Extract the (x, y) coordinate from the center of the cell holding the provided text.  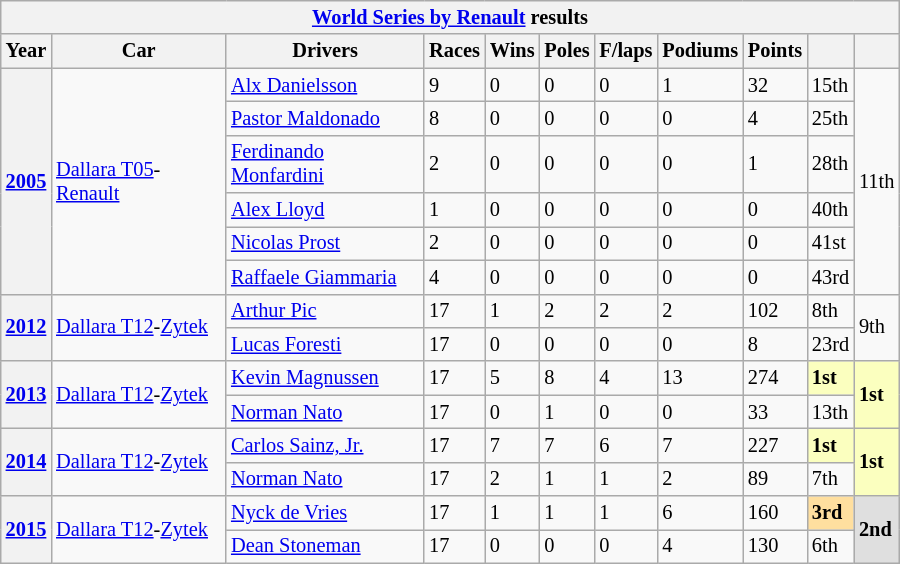
Year (26, 51)
2012 (26, 328)
2005 (26, 181)
Lucas Foresti (325, 344)
Arthur Pic (325, 311)
Alx Danielsson (325, 85)
Nicolas Prost (325, 243)
Pastor Maldonado (325, 118)
Kevin Magnussen (325, 378)
130 (775, 546)
11th (876, 181)
2013 (26, 394)
33 (775, 412)
2014 (26, 462)
Drivers (325, 51)
Poles (566, 51)
7th (830, 479)
Podiums (700, 51)
Dean Stoneman (325, 546)
Car (138, 51)
23rd (830, 344)
13th (830, 412)
13 (700, 378)
Ferdinando Monfardini (325, 164)
8th (830, 311)
Dallara T05-Renault (138, 181)
40th (830, 210)
9 (454, 85)
Points (775, 51)
41st (830, 243)
102 (775, 311)
28th (830, 164)
6th (830, 546)
Raffaele Giammaria (325, 277)
32 (775, 85)
Wins (512, 51)
160 (775, 513)
World Series by Renault results (450, 17)
9th (876, 328)
2nd (876, 530)
Alex Lloyd (325, 210)
Nyck de Vries (325, 513)
15th (830, 85)
43rd (830, 277)
25th (830, 118)
274 (775, 378)
5 (512, 378)
Races (454, 51)
227 (775, 445)
F/laps (626, 51)
3rd (830, 513)
2015 (26, 530)
89 (775, 479)
Carlos Sainz, Jr. (325, 445)
